From the cell containing the given text, extract its center point as [x, y] coordinate. 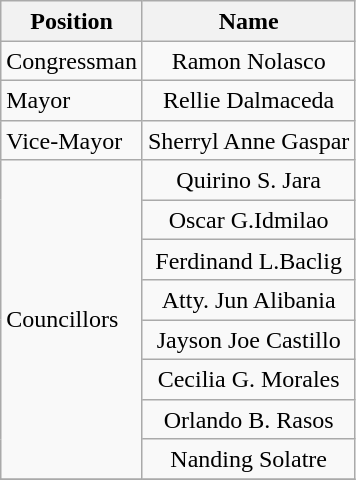
Cecilia G. Morales [248, 379]
Mayor [72, 100]
Orlando B. Rasos [248, 419]
Rellie Dalmaceda [248, 100]
Atty. Jun Alibania [248, 300]
Oscar G.Idmilao [248, 220]
Name [248, 21]
Jayson Joe Castillo [248, 340]
Councillors [72, 320]
Vice-Mayor [72, 140]
Sherryl Anne Gaspar [248, 140]
Nanding Solatre [248, 459]
Position [72, 21]
Ferdinand L.Baclig [248, 260]
Congressman [72, 61]
Quirino S. Jara [248, 180]
Ramon Nolasco [248, 61]
